Determine the (X, Y) coordinate at the center of the cell enclosing the given text.  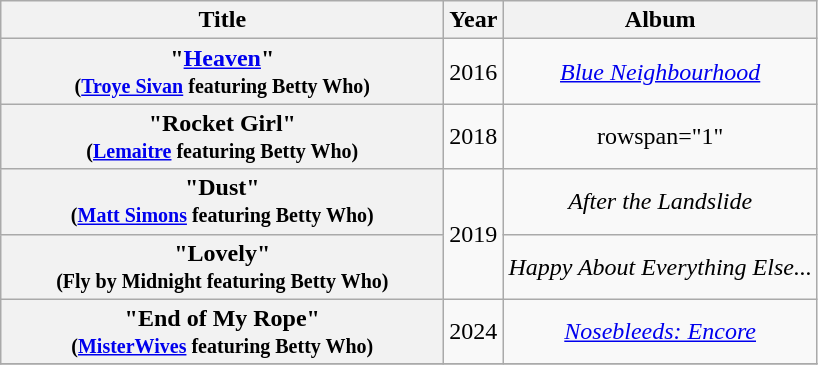
2016 (474, 72)
Year (474, 20)
"Heaven" (Troye Sivan featuring Betty Who) (222, 72)
2024 (474, 332)
2019 (474, 234)
Happy About Everything Else... (660, 266)
Album (660, 20)
2018 (474, 136)
rowspan="1" (660, 136)
Blue Neighbourhood (660, 72)
After the Landslide (660, 202)
"End of My Rope" (MisterWives featuring Betty Who) (222, 332)
Nosebleeds: Encore (660, 332)
Title (222, 20)
"Rocket Girl" (Lemaitre featuring Betty Who) (222, 136)
"Dust" (Matt Simons featuring Betty Who) (222, 202)
"Lovely" (Fly by Midnight featuring Betty Who) (222, 266)
